From the cell containing the given text, extract its center point as (X, Y) coordinate. 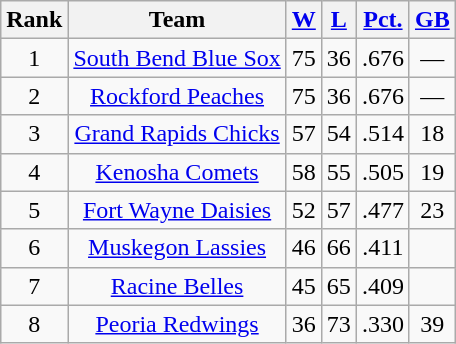
Pct. (382, 20)
46 (304, 248)
Kenosha Comets (177, 172)
Team (177, 20)
2 (34, 96)
W (304, 20)
54 (338, 134)
Racine Belles (177, 286)
65 (338, 286)
L (338, 20)
Muskegon Lassies (177, 248)
Grand Rapids Chicks (177, 134)
Fort Wayne Daisies (177, 210)
52 (304, 210)
66 (338, 248)
23 (432, 210)
GB (432, 20)
5 (34, 210)
Peoria Redwings (177, 324)
6 (34, 248)
.505 (382, 172)
.477 (382, 210)
45 (304, 286)
.330 (382, 324)
19 (432, 172)
4 (34, 172)
58 (304, 172)
South Bend Blue Sox (177, 58)
73 (338, 324)
.409 (382, 286)
3 (34, 134)
Rockford Peaches (177, 96)
1 (34, 58)
7 (34, 286)
8 (34, 324)
39 (432, 324)
55 (338, 172)
.514 (382, 134)
18 (432, 134)
Rank (34, 20)
.411 (382, 248)
